Find where the given text appears and provide that cell's center as (X, Y) coordinate. 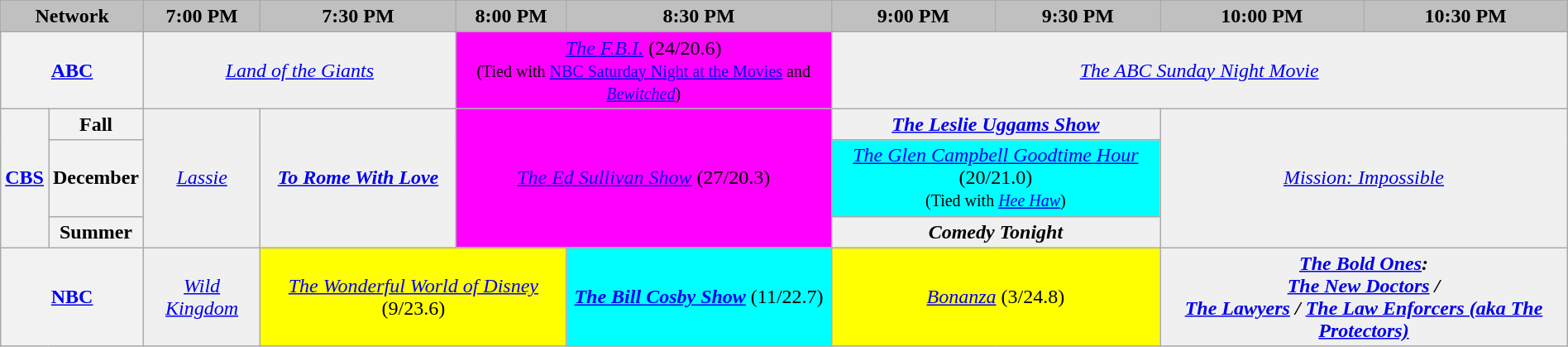
7:00 PM (202, 17)
The F.B.I. (24/20.6)(Tied with NBC Saturday Night at the Movies and Bewitched) (643, 70)
To Rome With Love (359, 178)
Network (73, 17)
Mission: Impossible (1365, 178)
Fall (96, 124)
The Glen Campbell Goodtime Hour (20/21.0)(Tied with Hee Haw) (996, 178)
NBC (73, 296)
The Bill Cosby Show (11/22.7) (699, 296)
The Leslie Uggams Show (996, 124)
Lassie (202, 178)
Wild Kingdom (202, 296)
CBS (25, 178)
10:30 PM (1465, 17)
The Wonderful World of Disney (9/23.6) (414, 296)
Summer (96, 232)
Land of the Giants (300, 70)
Bonanza (3/24.8) (996, 296)
9:00 PM (913, 17)
The Ed Sullivan Show (27/20.3) (643, 178)
December (96, 178)
Comedy Tonight (996, 232)
The Bold Ones: The New Doctors / The Lawyers / The Law Enforcers (aka The Protectors) (1365, 296)
7:30 PM (359, 17)
ABC (73, 70)
9:30 PM (1078, 17)
10:00 PM (1262, 17)
8:30 PM (699, 17)
8:00 PM (511, 17)
The ABC Sunday Night Movie (1199, 70)
